Extract the (x, y) coordinate from the center of the cell holding the provided text.  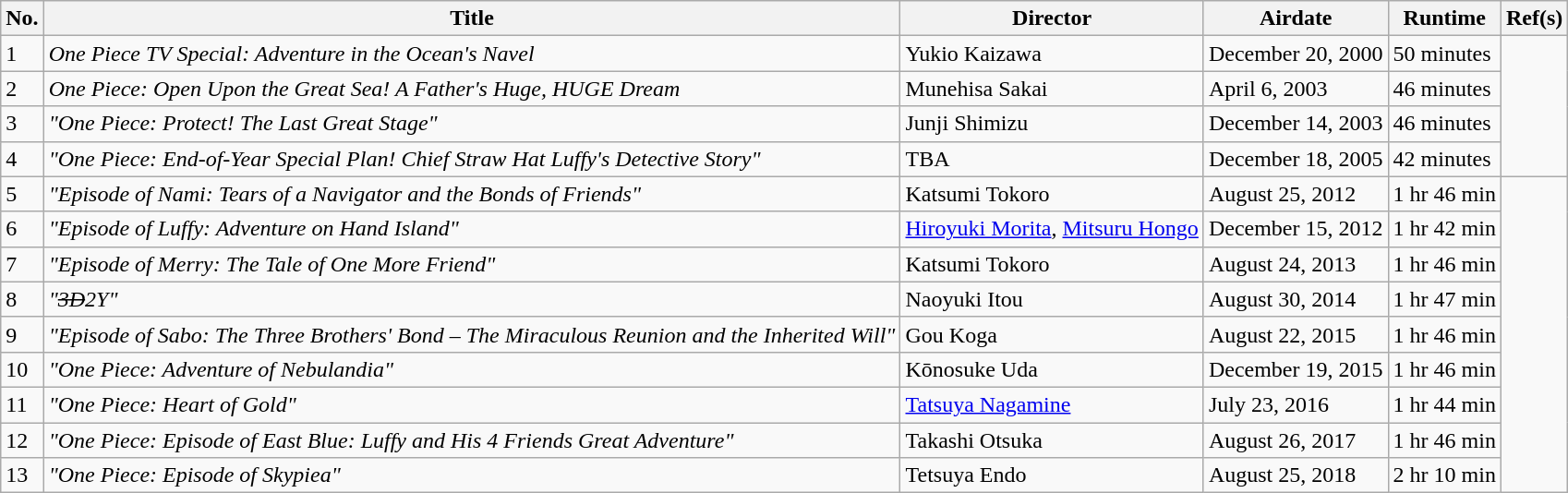
13 (22, 475)
"One Piece: Adventure of Nebulandia" (472, 369)
Naoyuki Itou (1052, 299)
August 22, 2015 (1296, 334)
TBA (1052, 159)
1 hr 42 min (1444, 229)
"One Piece: Heart of Gold" (472, 404)
One Piece: Open Upon the Great Sea! A Father's Huge, HUGE Dream (472, 89)
July 23, 2016 (1296, 404)
Title (472, 18)
December 19, 2015 (1296, 369)
2 hr 10 min (1444, 475)
1 hr 44 min (1444, 404)
Gou Koga (1052, 334)
"One Piece: Episode of East Blue: Luffy and His 4 Friends Great Adventure" (472, 440)
"Episode of Sabo: The Three Brothers' Bond – The Miraculous Reunion and the Inherited Will" (472, 334)
One Piece TV Special: Adventure in the Ocean's Navel (472, 54)
Director (1052, 18)
6 (22, 229)
1 hr 47 min (1444, 299)
Tatsuya Nagamine (1052, 404)
Tetsuya Endo (1052, 475)
2 (22, 89)
9 (22, 334)
Ref(s) (1534, 18)
"Episode of Merry: The Tale of One More Friend" (472, 264)
8 (22, 299)
1 (22, 54)
50 minutes (1444, 54)
Yukio Kaizawa (1052, 54)
December 14, 2003 (1296, 124)
4 (22, 159)
Hiroyuki Morita, Mitsuru Hongo (1052, 229)
10 (22, 369)
April 6, 2003 (1296, 89)
Takashi Otsuka (1052, 440)
December 15, 2012 (1296, 229)
August 25, 2018 (1296, 475)
42 minutes (1444, 159)
August 24, 2013 (1296, 264)
"Episode of Nami: Tears of a Navigator and the Bonds of Friends" (472, 194)
December 18, 2005 (1296, 159)
"One Piece: Episode of Skypiea" (472, 475)
"3D2Y" (472, 299)
5 (22, 194)
12 (22, 440)
December 20, 2000 (1296, 54)
August 26, 2017 (1296, 440)
Munehisa Sakai (1052, 89)
"One Piece: End-of-Year Special Plan! Chief Straw Hat Luffy's Detective Story" (472, 159)
Airdate (1296, 18)
August 30, 2014 (1296, 299)
3 (22, 124)
August 25, 2012 (1296, 194)
"Episode of Luffy: Adventure on Hand Island" (472, 229)
No. (22, 18)
11 (22, 404)
7 (22, 264)
Runtime (1444, 18)
Junji Shimizu (1052, 124)
Kōnosuke Uda (1052, 369)
"One Piece: Protect! The Last Great Stage" (472, 124)
